Locate the cell with the specified text and output its (X, Y) center coordinate. 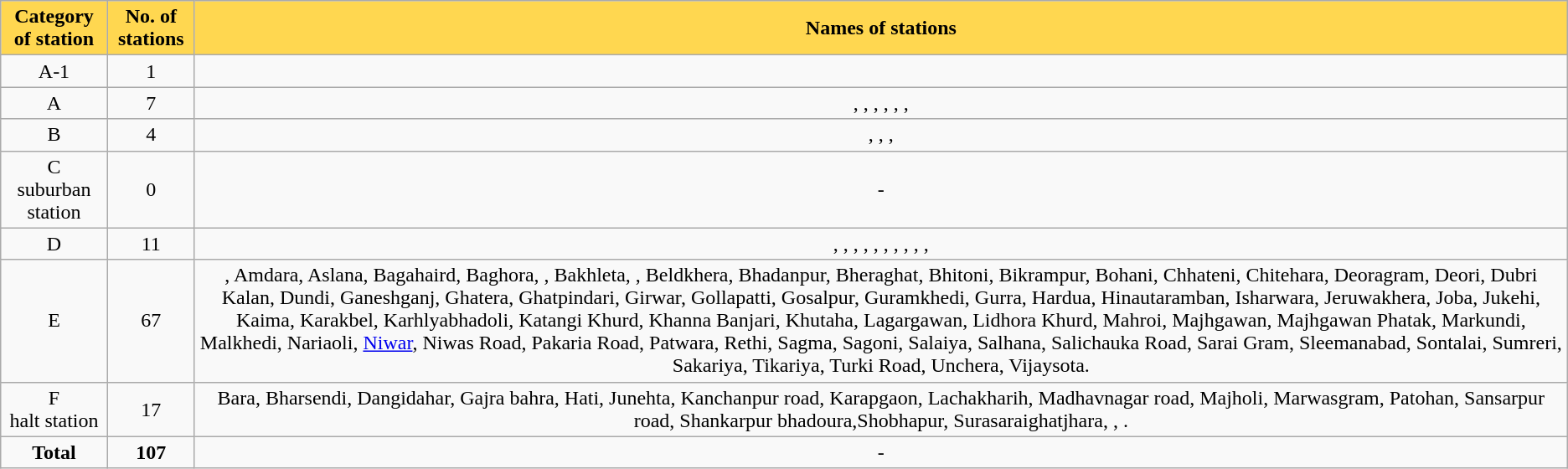
E (54, 321)
Fhalt station (54, 409)
0 (151, 189)
A (54, 103)
107 (151, 452)
Category of station (54, 28)
4 (151, 135)
, , , , , , (881, 103)
, , , , , , , , , , (881, 244)
11 (151, 244)
67 (151, 321)
1 (151, 71)
Total (54, 452)
7 (151, 103)
D (54, 244)
Csuburban station (54, 189)
, , , (881, 135)
No. of stations (151, 28)
17 (151, 409)
B (54, 135)
A-1 (54, 71)
Names of stations (881, 28)
